From the cell containing the given text, extract its center point as (x, y) coordinate. 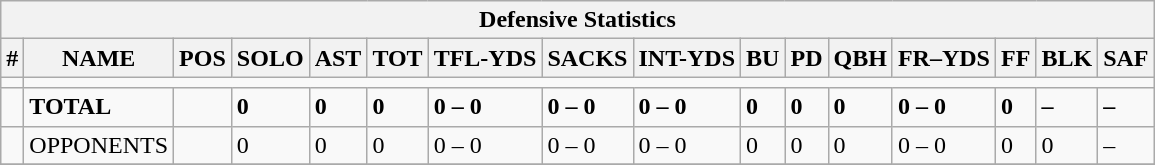
INT-YDS (687, 58)
# (12, 58)
POS (203, 58)
TOTAL (99, 107)
AST (338, 58)
TOT (398, 58)
OPPONENTS (99, 145)
BU (763, 58)
FF (1016, 58)
SAF (1126, 58)
TFL-YDS (485, 58)
PD (806, 58)
SOLO (270, 58)
Defensive Statistics (578, 20)
BLK (1067, 58)
FR–YDS (944, 58)
SACKS (588, 58)
QBH (860, 58)
NAME (99, 58)
